Determine the (X, Y) coordinate at the center of the cell enclosing the given text.  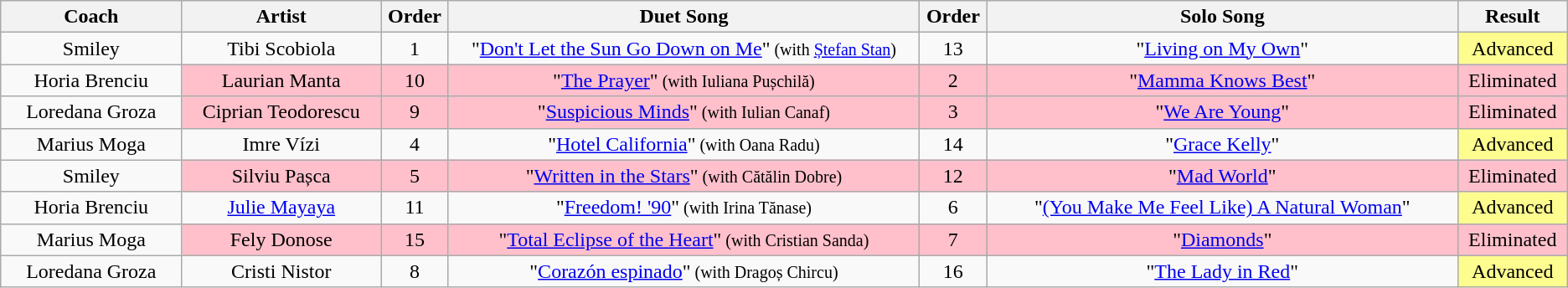
Fely Donose (281, 239)
13 (953, 49)
"Total Eclipse of the Heart" (with Cristian Sanda) (683, 239)
"Diamonds" (1222, 239)
8 (415, 271)
Ciprian Teodorescu (281, 112)
11 (415, 208)
Coach (91, 17)
"Mad World" (1222, 176)
1 (415, 49)
"Freedom! '90" (with Irina Tănase) (683, 208)
"Suspicious Minds" (with Iulian Canaf) (683, 112)
Laurian Manta (281, 80)
14 (953, 144)
"Living on My Own" (1222, 49)
7 (953, 239)
Duet Song (683, 17)
Result (1513, 17)
"Don't Let the Sun Go Down on Me" (with Ștefan Stan) (683, 49)
Imre Vízi (281, 144)
5 (415, 176)
"Corazón espinado" (with Dragoș Chircu) (683, 271)
Solo Song (1222, 17)
Cristi Nistor (281, 271)
"The Prayer" (with Iuliana Pușchilă) (683, 80)
6 (953, 208)
4 (415, 144)
2 (953, 80)
"The Lady in Red" (1222, 271)
"Written in the Stars" (with Cătălin Dobre) (683, 176)
3 (953, 112)
"Hotel California" (with Oana Radu) (683, 144)
"(You Make Me Feel Like) A Natural Woman" (1222, 208)
Julie Mayaya (281, 208)
10 (415, 80)
"Grace Kelly" (1222, 144)
"We Are Young" (1222, 112)
Tibi Scobiola (281, 49)
Silviu Pașca (281, 176)
16 (953, 271)
15 (415, 239)
Artist (281, 17)
12 (953, 176)
"Mamma Knows Best" (1222, 80)
9 (415, 112)
